Detect which cell encompasses the target text, then output its (x, y) center coordinate. 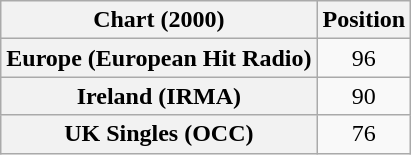
90 (364, 96)
Europe (European Hit Radio) (159, 58)
Ireland (IRMA) (159, 96)
76 (364, 134)
96 (364, 58)
UK Singles (OCC) (159, 134)
Chart (2000) (159, 20)
Position (364, 20)
